Find where the given text appears and provide that cell's center as (x, y) coordinate. 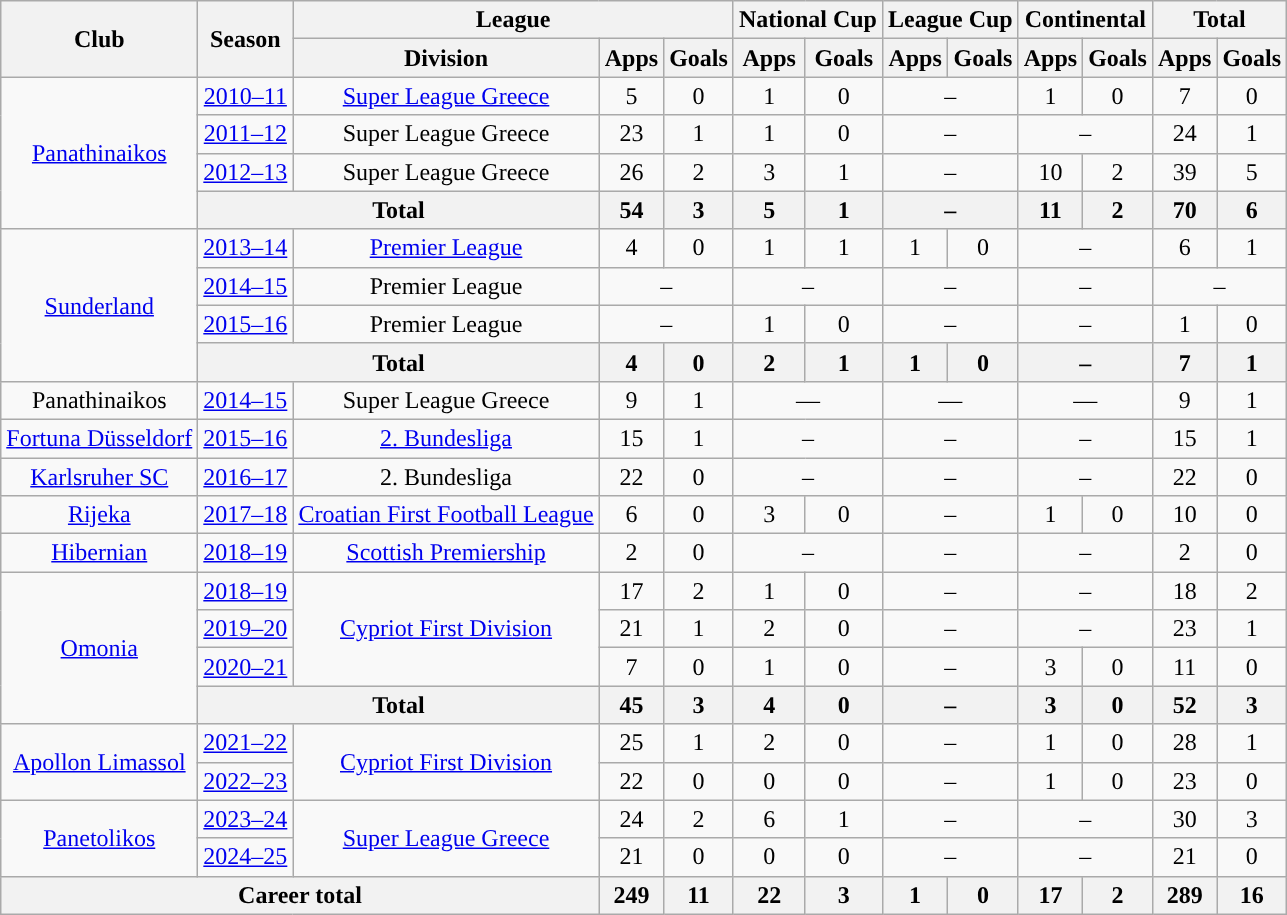
2021–22 (246, 743)
45 (631, 705)
18 (1184, 591)
16 (1252, 895)
Omonia (100, 648)
289 (1184, 895)
Club (100, 39)
2022–23 (246, 781)
Croatian First Football League (446, 515)
Career total (300, 895)
2017–18 (246, 515)
28 (1184, 743)
National Cup (808, 20)
Sunderland (100, 305)
54 (631, 210)
League Cup (950, 20)
30 (1184, 819)
2010–11 (246, 96)
2020–21 (246, 667)
Fortuna Düsseldorf (100, 438)
2011–12 (246, 134)
2024–25 (246, 857)
25 (631, 743)
Karlsruher SC (100, 477)
Continental (1085, 20)
70 (1184, 210)
Panetolikos (100, 838)
2019–20 (246, 629)
2013–14 (246, 248)
Apollon Limassol (100, 762)
2012–13 (246, 172)
Division (446, 58)
2023–24 (246, 819)
249 (631, 895)
Scottish Premiership (446, 553)
52 (1184, 705)
Season (246, 39)
26 (631, 172)
League (514, 20)
2016–17 (246, 477)
Hibernian (100, 553)
Rijeka (100, 515)
39 (1184, 172)
